Detect which cell encompasses the target text, then output its [x, y] center coordinate. 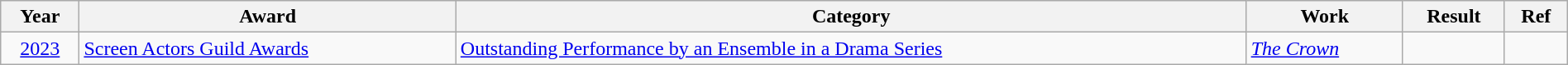
Outstanding Performance by an Ensemble in a Drama Series [851, 48]
Year [40, 17]
Screen Actors Guild Awards [268, 48]
Work [1325, 17]
Category [851, 17]
2023 [40, 48]
Result [1454, 17]
Award [268, 17]
Ref [1536, 17]
The Crown [1325, 48]
